Capture the cell that displays the provided text and extract its [x, y] central coordinate. 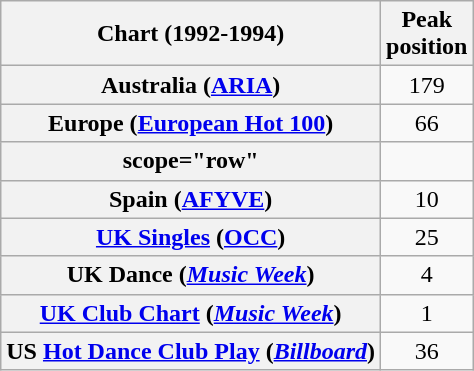
Australia (ARIA) [191, 85]
UK Dance (Music Week) [191, 275]
1 [427, 313]
25 [427, 237]
Chart (1992-1994) [191, 34]
36 [427, 351]
US Hot Dance Club Play (Billboard) [191, 351]
4 [427, 275]
179 [427, 85]
Spain (AFYVE) [191, 199]
UK Singles (OCC) [191, 237]
Europe (European Hot 100) [191, 123]
10 [427, 199]
scope="row" [191, 161]
Peakposition [427, 34]
66 [427, 123]
UK Club Chart (Music Week) [191, 313]
